Provide the (x, y) coordinate of the cell's center where the given text is located.  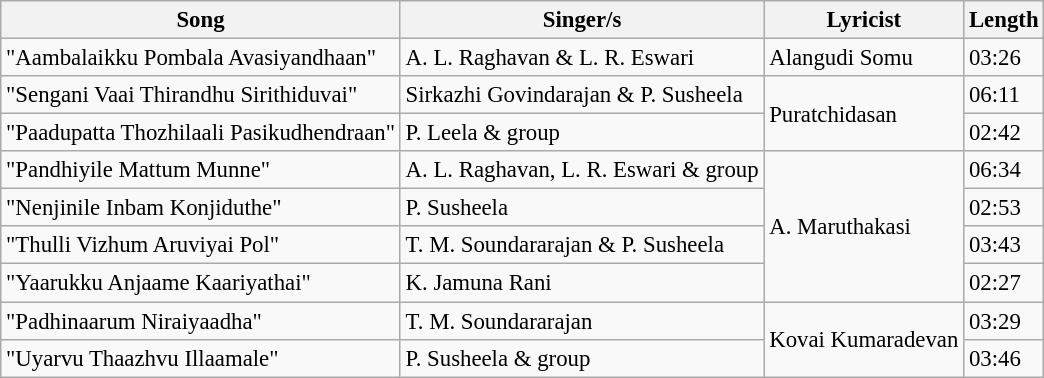
T. M. Soundararajan (582, 321)
Length (1004, 20)
"Nenjinile Inbam Konjiduthe" (200, 208)
Puratchidasan (864, 114)
Song (200, 20)
Lyricist (864, 20)
02:53 (1004, 208)
Sirkazhi Govindarajan & P. Susheela (582, 95)
03:43 (1004, 245)
A. L. Raghavan, L. R. Eswari & group (582, 170)
"Pandhiyile Mattum Munne" (200, 170)
Kovai Kumaradevan (864, 340)
T. M. Soundararajan & P. Susheela (582, 245)
K. Jamuna Rani (582, 283)
02:42 (1004, 133)
03:26 (1004, 58)
Singer/s (582, 20)
P. Leela & group (582, 133)
"Yaarukku Anjaame Kaariyathai" (200, 283)
"Aambalaikku Pombala Avasiyandhaan" (200, 58)
06:11 (1004, 95)
"Padhinaarum Niraiyaadha" (200, 321)
"Paadupatta Thozhilaali Pasikudhendraan" (200, 133)
Alangudi Somu (864, 58)
A. Maruthakasi (864, 226)
P. Susheela (582, 208)
A. L. Raghavan & L. R. Eswari (582, 58)
02:27 (1004, 283)
"Uyarvu Thaazhvu Illaamale" (200, 358)
P. Susheela & group (582, 358)
03:29 (1004, 321)
03:46 (1004, 358)
"Sengani Vaai Thirandhu Sirithiduvai" (200, 95)
06:34 (1004, 170)
"Thulli Vizhum Aruviyai Pol" (200, 245)
